Extract the (x, y) coordinate from the center of the cell holding the provided text.  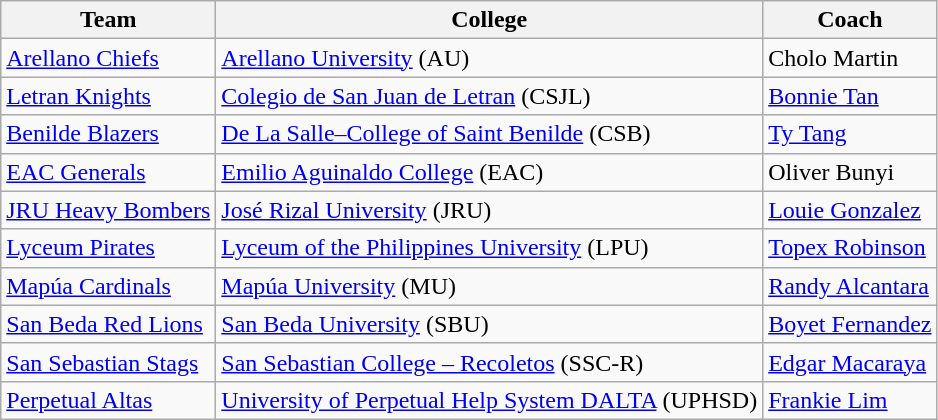
Team (108, 20)
José Rizal University (JRU) (490, 210)
Edgar Macaraya (850, 362)
Arellano Chiefs (108, 58)
Ty Tang (850, 134)
Letran Knights (108, 96)
Lyceum Pirates (108, 248)
Coach (850, 20)
College (490, 20)
Perpetual Altas (108, 400)
San Beda Red Lions (108, 324)
Louie Gonzalez (850, 210)
Randy Alcantara (850, 286)
San Sebastian College – Recoletos (SSC-R) (490, 362)
Colegio de San Juan de Letran (CSJL) (490, 96)
Mapúa University (MU) (490, 286)
De La Salle–College of Saint Benilde (CSB) (490, 134)
Emilio Aguinaldo College (EAC) (490, 172)
San Sebastian Stags (108, 362)
Boyet Fernandez (850, 324)
EAC Generals (108, 172)
Cholo Martin (850, 58)
Frankie Lim (850, 400)
Lyceum of the Philippines University (LPU) (490, 248)
Bonnie Tan (850, 96)
Topex Robinson (850, 248)
University of Perpetual Help System DALTA (UPHSD) (490, 400)
JRU Heavy Bombers (108, 210)
Oliver Bunyi (850, 172)
San Beda University (SBU) (490, 324)
Benilde Blazers (108, 134)
Mapúa Cardinals (108, 286)
Arellano University (AU) (490, 58)
